Scan for the cell matching the given text and deliver its (X, Y) coordinate at center. 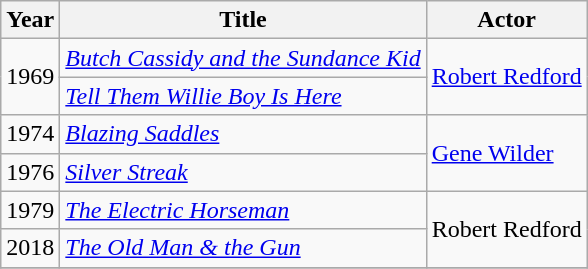
Year (30, 20)
Gene Wilder (506, 153)
The Old Man & the Gun (243, 248)
2018 (30, 248)
The Electric Horseman (243, 210)
1976 (30, 172)
1974 (30, 134)
Actor (506, 20)
Blazing Saddles (243, 134)
1979 (30, 210)
Tell Them Willie Boy Is Here (243, 96)
1969 (30, 77)
Silver Streak (243, 172)
Butch Cassidy and the Sundance Kid (243, 58)
Title (243, 20)
